For the text-containing cell, return its midpoint in [x, y] coordinate format. 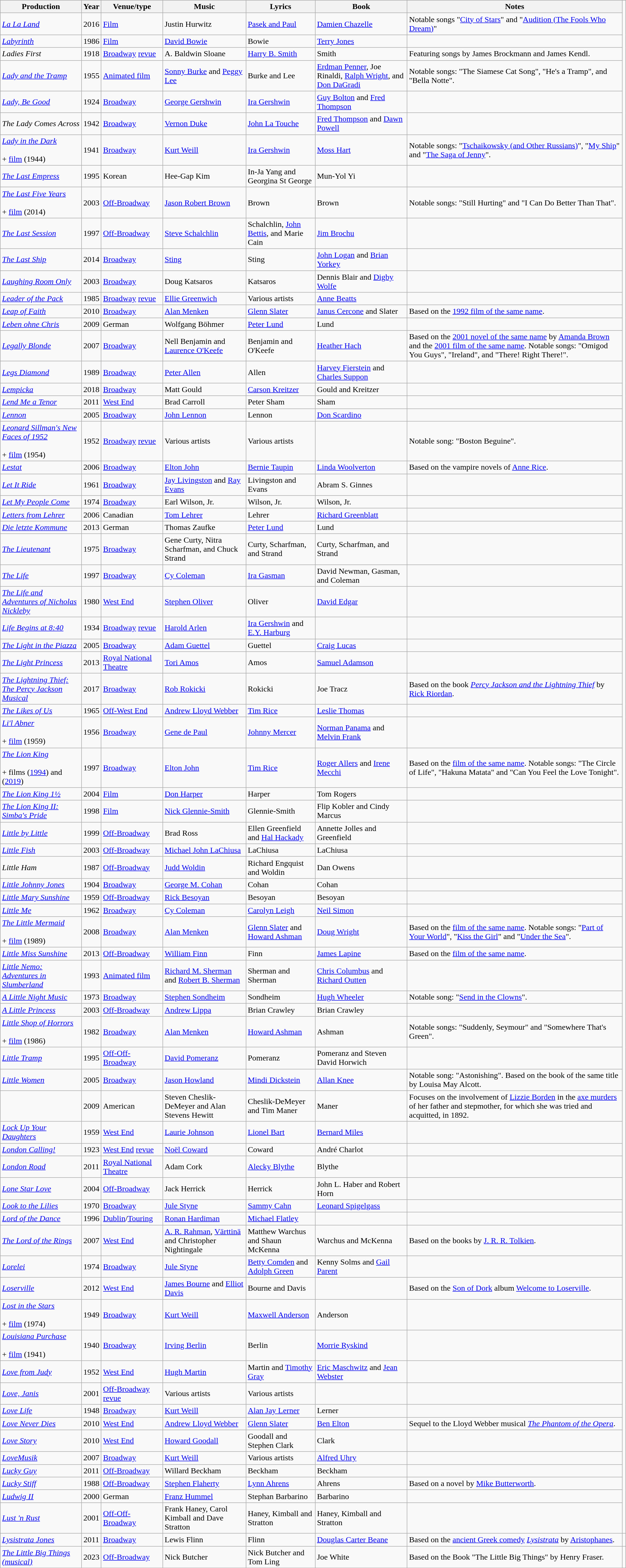
Hugh Wheeler [361, 997]
Harry B. Smith [280, 54]
Erdman Penner, Joe Rinaldi, Ralph Wright, and Don DaGradi [361, 76]
Roger Allers and Irene Mecchi [361, 767]
Leslie Thomas [361, 711]
1982 [92, 1032]
Terry Jones [361, 41]
Based on the film of the same name. [515, 954]
Carolyn Leigh [280, 910]
The Little Mermaid + film (1989) [41, 932]
Norman Panama and Melvin Frank [361, 732]
1962 [92, 910]
Korean [132, 176]
André Charlot [361, 1149]
Matt Gould [205, 389]
1940 [92, 1346]
Warchus and McKenna [361, 1240]
John L. Haber and Robert Horn [361, 1188]
Justin Hurwitz [205, 24]
Matthew Warchus and Shaun McKenna [280, 1240]
Fred Thompson and Dawn Powell [361, 124]
West End revue [132, 1149]
Howard Ashman [280, 1032]
Neil Simon [361, 910]
Eric Maschwitz and Jean Webster [361, 1372]
Based on the books by J. R. R. Tolkien. [515, 1240]
Lehrer [280, 515]
Sonny Burke and Peggy Lee [205, 76]
Michael John LaChiusa [205, 850]
Joe Tracz [361, 689]
Frank Haney, Carol Kimball and Dave Stratton [205, 1518]
Louisiana Purchase + film (1941) [41, 1346]
Book [361, 7]
Let My People Come [41, 502]
The Little Big Things (musical) [41, 1557]
Based on the book Percy Jackson and the Lightning Thief by Rick Riordan. [515, 689]
Rob Rokicki [205, 689]
Herrick [280, 1188]
Howard Goodall [205, 1441]
Leader of the Pack [41, 299]
Canadian [132, 515]
Lady, Be Good [41, 102]
The Life [41, 575]
Allen [280, 372]
Morrie Ryskind [361, 1346]
1987 [92, 867]
Blythe [361, 1167]
Janus Cercone and Slater [361, 311]
Notable song: "Boston Beguine". [515, 441]
Richard M. Sherman and Robert B. Sherman [205, 976]
Gene de Paul [205, 732]
A Little Night Music [41, 997]
Ira Gasman [280, 575]
Little Mary Sunshine [41, 897]
Venue/type [132, 7]
Notable songs: "Suddenly, Seymour" and "Somewhere That's Green". [515, 1032]
Joe White [361, 1557]
1988 [92, 1483]
Bowie [280, 41]
Anderson [361, 1315]
LoveMusik [41, 1458]
Music [205, 7]
In-Ja Yang and Georgina St George [280, 176]
Jay Livingston and Ray Evans [205, 484]
Laughing Room Only [41, 281]
Lock Up Your Daughters [41, 1132]
1949 [92, 1315]
Wolfgang Böhmer [205, 324]
Off-Broadway revue [132, 1394]
Doug Katsaros [205, 281]
Lionel Bart [280, 1132]
George Gershwin [205, 102]
Li'l Abner + film (1959) [41, 732]
Off-West End [132, 711]
Ladies First [41, 54]
Brad Ross [205, 833]
Hee-Gap Kim [205, 176]
Lady and the Tramp [41, 76]
Based on the ancient Greek comedy Lysistrata by Aristophanes. [515, 1540]
Adam Guettel [205, 645]
Year [92, 7]
2018 [92, 389]
Earl Wilson, Jr. [205, 502]
Flip Kobler and Cindy Marcus [361, 811]
1989 [92, 372]
Martin and Timothy Gray [280, 1372]
Linda Woolverton [361, 467]
London Road [41, 1167]
Based on the vampire novels of Anne Rice. [515, 467]
Lyrics [280, 7]
Dublin/Touring [132, 1218]
Hugh Martin [205, 1372]
Abram S. Ginnes [361, 484]
Sequel to the Lloyd Webber musical The Phantom of the Opera. [515, 1423]
Lewis Flinn [205, 1540]
John Logan and Brian Yorkey [361, 260]
Nell Benjamin and Laurence O'Keefe [205, 346]
Jim Brochu [361, 233]
Ira Gershwin and E.Y. Harburg [280, 628]
Nick Glennie-Smith [205, 811]
Lysistrata Jones [41, 1540]
Little Shop of Horrors + film (1986) [41, 1032]
Love Life [41, 1411]
Stephen Sondheim [205, 997]
Cheslik-DeMeyer and Tim Maner [280, 1106]
Oliver [280, 602]
Jack Herrick [205, 1188]
1942 [92, 124]
Love Story [41, 1441]
Nick Butcher [205, 1557]
Glenn Slater and Howard Ashman [280, 932]
Lady in the Dark + film (1944) [41, 150]
Ahrens [361, 1483]
Tom Rogers [361, 794]
Steve Schalchlin [205, 233]
The Last Five Years + film (2014) [41, 202]
Peter Sham [280, 402]
Glennie-Smith [280, 811]
The Last Session [41, 233]
1956 [92, 732]
Franz Hummel [205, 1496]
Barbarino [361, 1496]
Goodall and Stephen Clark [280, 1441]
Based on the Son of Dork album Welcome to Loserville. [515, 1289]
Leben ohne Chris [41, 324]
Don Scardino [361, 415]
David Pomeranz [205, 1058]
Little Ham [41, 867]
Harvey Fierstein and Charles Suppon [361, 372]
Don Harper [205, 794]
Alecky Blythe [280, 1167]
Thomas Zaufke [205, 527]
A Little Princess [41, 1010]
The Life and Adventures of Nicholas Nickleby [41, 602]
Mun-Yol Yi [361, 176]
Rick Besoyan [205, 897]
Little Fish [41, 850]
Little Women [41, 1080]
Flinn [280, 1540]
Love from Judy [41, 1372]
Betty Comden and Adolph Green [280, 1267]
Carson Kreitzer [280, 389]
Ellie Greenwich [205, 299]
American [132, 1106]
Lestat [41, 467]
Harold Arlen [205, 628]
The Lord of the Rings [41, 1240]
The Likes of Us [41, 711]
Willard Beckham [205, 1471]
London Calling! [41, 1149]
1955 [92, 76]
A. Baldwin Sloane [205, 54]
1973 [92, 997]
Livingston and Evans [280, 484]
Bourne and Davis [280, 1289]
The Lion King II: Simba's Pride [41, 811]
Annette Jolles and Greenfield [361, 833]
Benjamin and O'Keefe [280, 346]
Gould and Kreitzer [361, 389]
Adam Cork [205, 1167]
The Last Ship [41, 260]
1986 [92, 41]
Notable song: "Astonishing". Based on the book of the same title by Louisa May Alcott. [515, 1080]
2016 [92, 24]
1965 [92, 711]
Anne Beatts [361, 299]
1941 [92, 150]
Irving Berlin [205, 1346]
Guettel [280, 645]
Ronan Hardiman [205, 1218]
Harper [280, 794]
Focuses on the involvement of Lizzie Borden in the axe murders of her father and stepmother, for which she was tried and acquitted, in 1892. [515, 1106]
Chris Columbus and Richard Outten [361, 976]
Lone Star Love [41, 1188]
John Lennon [205, 415]
Production [41, 7]
Little Me [41, 910]
Allan Knee [361, 1080]
Leonard Sillman's New Faces of 1952 + film (1954) [41, 441]
Brad Carroll [205, 402]
Ben Elton [361, 1423]
Die letzte Kommune [41, 527]
Lust 'n Rust [41, 1518]
The Light in the Piazza [41, 645]
Featuring songs by James Brockmann and James Kendl. [515, 54]
Burke and Lee [280, 76]
Smith [361, 54]
Alfred Uhry [361, 1458]
Lucky Guy [41, 1471]
1961 [92, 484]
Life Begins at 8:40 [41, 628]
1970 [92, 1206]
Gene Curty, Nitra Scharfman, and Chuck Strand [205, 549]
Steven Cheslik-DeMeyer and Alan Stevens Hewitt [205, 1106]
Sammy Cahn [280, 1206]
Tori Amos [205, 662]
Laurie Johnson [205, 1132]
Peter Allen [205, 372]
Love, Janis [41, 1394]
Nick Butcher and Tom Ling [280, 1557]
Notable song: "Send in the Clowns". [515, 997]
Rokicki [280, 689]
Dan Owens [361, 867]
Based on the film of the same name. Notable songs: "Part of Your World", "Kiss the Girl" and "Under the Sea". [515, 932]
Samuel Adamson [361, 662]
1998 [92, 811]
Letters from Lehrer [41, 515]
Lucky Stiff [41, 1483]
Finn [280, 954]
William Finn [205, 954]
Loserville [41, 1289]
2000 [92, 1496]
1985 [92, 299]
Tom Lehrer [205, 515]
1934 [92, 628]
Clark [361, 1441]
Michael Flatley [280, 1218]
Mindi Dickstein [280, 1080]
Jason Howland [205, 1080]
Noël Coward [205, 1149]
Love Never Dies [41, 1423]
Sondheim [280, 997]
Lerner [361, 1411]
2012 [92, 1289]
Based on the 1992 film of the same name. [515, 311]
Amos [280, 662]
Notable songs "City of Stars" and "Audition (The Fools Who Dream)" [515, 24]
The Lightning Thief: The Percy Jackson Musical [41, 689]
Richard Greenblatt [361, 515]
1980 [92, 602]
Lend Me a Tenor [41, 402]
Johnny Mercer [280, 732]
The Lieutenant [41, 549]
Craig Lucas [361, 645]
Kenny Solms and Gail Parent [361, 1267]
Lorelei [41, 1267]
Dennis Blair and Digby Wolfe [361, 281]
Schalchlin, John Bettis, and Marie Cain [280, 233]
Sham [361, 402]
Based on the film of the same name. Notable songs: "The Circle of Life", "Hakuna Matata" and "Can You Feel the Love Tonight". [515, 767]
James Bourne and Elliot Davis [205, 1289]
Pomeranz [280, 1058]
Lempicka [41, 389]
Notable songs: "The Siamese Cat Song", "He's a Tramp", and "Bella Notte". [515, 76]
Katsaros [280, 281]
David Edgar [361, 602]
Little by Little [41, 833]
Little Johnny Jones [41, 885]
Based on the Book "The Little Big Things" by Henry Fraser. [515, 1557]
Stephen Oliver [205, 602]
Labyrinth [41, 41]
The Lion King 1½ [41, 794]
La La Land [41, 24]
David Bowie [205, 41]
2023 [92, 1557]
Pasek and Paul [280, 24]
Douglas Carter Beane [361, 1540]
Coward [280, 1149]
The Lady Comes Across [41, 124]
George M. Cohan [205, 885]
Lost in the Stars + film (1974) [41, 1315]
Stephan Barbarino [280, 1496]
Guy Bolton and Fred Thompson [361, 102]
Let It Ride [41, 484]
Ellen Greenfield and Hal Hackady [280, 833]
Notable songs: "Tschaikowsky (and Other Russians)", "My Ship" and "The Saga of Jenny". [515, 150]
Little Miss Sunshine [41, 954]
Leonard Spigelgass [361, 1206]
1924 [92, 102]
Lynn Ahrens [280, 1483]
James Lapine [361, 954]
John La Touche [280, 124]
Based on a novel by Mike Butterworth. [515, 1483]
2017 [92, 689]
The Last Empress [41, 176]
1948 [92, 1411]
1996 [92, 1218]
Judd Woldin [205, 867]
Look to the Lilies [41, 1206]
1975 [92, 549]
1993 [92, 976]
Ludwig II [41, 1496]
Damien Chazelle [361, 24]
The Light Princess [41, 662]
1904 [92, 885]
The Lion King + films (1994) and (2019) [41, 767]
Richard Engquist and Woldin [280, 867]
Maner [361, 1106]
Sherman and Sherman [280, 976]
Stephen Flaherty [205, 1483]
Doug Wright [361, 932]
Lord of the Dance [41, 1218]
Little Tramp [41, 1058]
Andrew Lippa [205, 1010]
Ashman [361, 1032]
Bernie Taupin [280, 467]
1999 [92, 833]
Maxwell Anderson [280, 1315]
1918 [92, 54]
Berlin [280, 1346]
Notes [515, 7]
Alan Jay Lerner [280, 1411]
Legs Diamond [41, 372]
Leap of Faith [41, 311]
Notable songs: "Still Hurting" and "I Can Do Better Than That". [515, 202]
2008 [92, 932]
David Newman, Gasman, and Coleman [361, 575]
Vernon Duke [205, 124]
Moss Hart [361, 150]
1923 [92, 1149]
Bernard Miles [361, 1132]
Jason Robert Brown [205, 202]
Heather Hach [361, 346]
Legally Blonde [41, 346]
Little Nemo: Adventures in Slumberland [41, 976]
2014 [92, 260]
Pomeranz and Steven David Horwich [361, 1058]
A. R. Rahman, Värttinä and Christopher Nightingale [205, 1240]
